Scan for the cell matching the given text and deliver its (X, Y) coordinate at center. 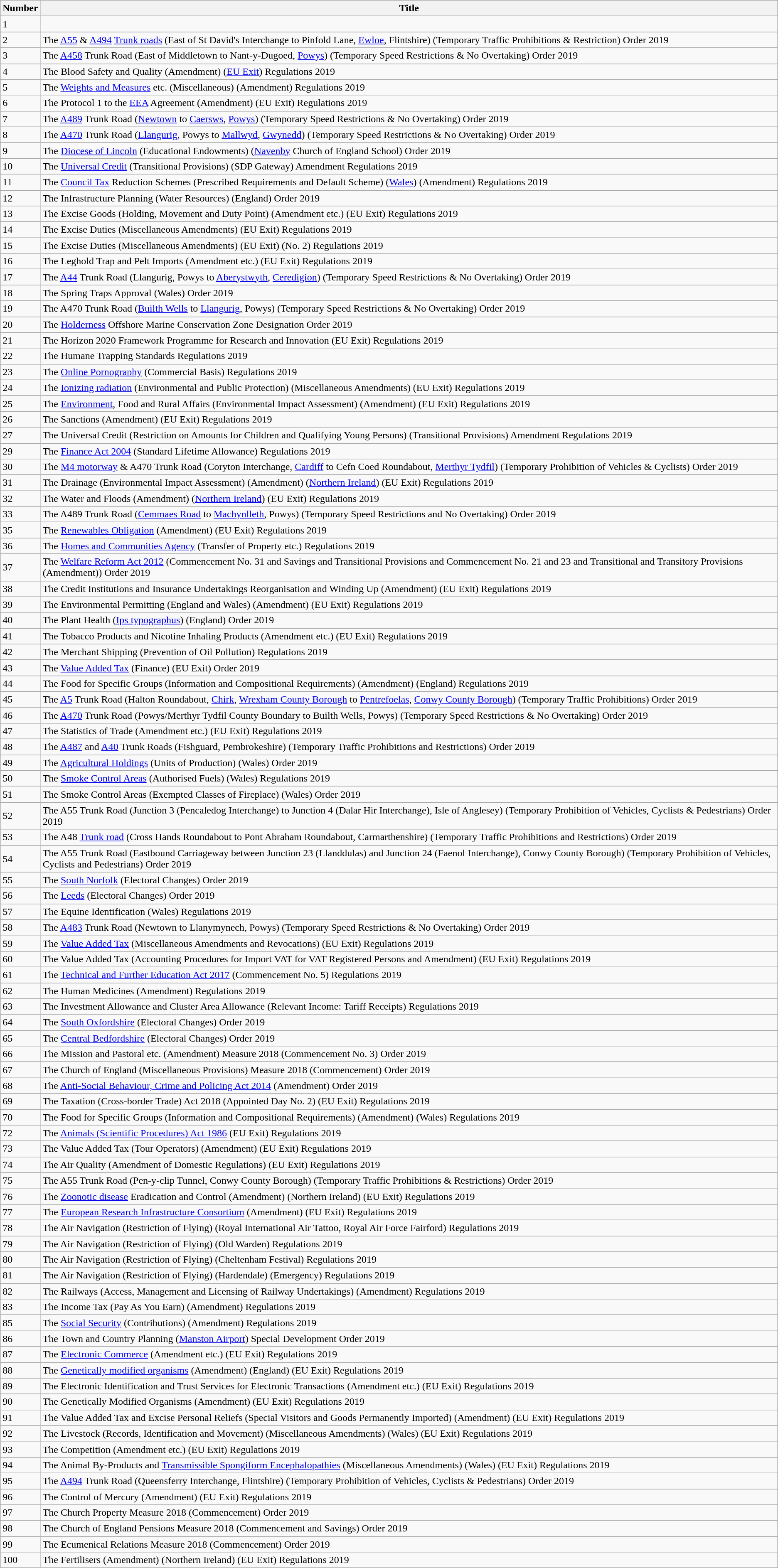
The Genetically modified organisms (Amendment) (England) (EU Exit) Regulations 2019 (409, 1370)
The Food for Specific Groups (Information and Compositional Requirements) (Amendment) (England) Regulations 2019 (409, 683)
The Protocol 1 to the EEA Agreement (Amendment) (EU Exit) Regulations 2019 (409, 103)
93 (20, 1449)
47 (20, 731)
The Leeds (Electoral Changes) Order 2019 (409, 896)
The Equine Identification (Wales) Regulations 2019 (409, 912)
The Diocese of Lincoln (Educational Endowments) (Navenby Church of England School) Order 2019 (409, 150)
70 (20, 1117)
20 (20, 324)
50 (20, 779)
9 (20, 150)
The A44 Trunk Road (Llangurig, Powys to Aberystwyth, Ceredigion) (Temporary Speed Restrictions & No Overtaking) Order 2019 (409, 277)
4 (20, 71)
The A458 Trunk Road (East of Middletown to Nant-y-Dugoed, Powys) (Temporary Speed Restrictions & No Overtaking) Order 2019 (409, 56)
39 (20, 605)
83 (20, 1307)
The Plant Health (Ips typographus) (England) Order 2019 (409, 620)
The A470 Trunk Road (Powys/Merthyr Tydfil County Boundary to Builth Wells, Powys) (Temporary Speed Restrictions & No Overtaking) Order 2019 (409, 715)
The Railways (Access, Management and Licensing of Railway Undertakings) (Amendment) Regulations 2019 (409, 1291)
61 (20, 975)
The A483 Trunk Road (Newtown to Llanymynech, Powys) (Temporary Speed Restrictions & No Overtaking) Order 2019 (409, 927)
10 (20, 166)
The A470 Trunk Road (Llangurig, Powys to Mallwyd, Gwynedd) (Temporary Speed Restrictions & No Overtaking) Order 2019 (409, 135)
The Anti-Social Behaviour, Crime and Policing Act 2014 (Amendment) Order 2019 (409, 1086)
The Church of England Pensions Measure 2018 (Commencement and Savings) Order 2019 (409, 1529)
The Income Tax (Pay As You Earn) (Amendment) Regulations 2019 (409, 1307)
79 (20, 1244)
41 (20, 636)
The Value Added Tax and Excise Personal Reliefs (Special Visitors and Goods Permanently Imported) (Amendment) (EU Exit) Regulations 2019 (409, 1418)
53 (20, 837)
The Livestock (Records, Identification and Movement) (Miscellaneous Amendments) (Wales) (EU Exit) Regulations 2019 (409, 1433)
51 (20, 794)
14 (20, 230)
The European Research Infrastructure Consortium (Amendment) (EU Exit) Regulations 2019 (409, 1212)
98 (20, 1529)
45 (20, 699)
The Electronic Identification and Trust Services for Electronic Transactions (Amendment etc.) (EU Exit) Regulations 2019 (409, 1386)
The Finance Act 2004 (Standard Lifetime Allowance) Regulations 2019 (409, 451)
The A470 Trunk Road (Builth Wells to Llangurig, Powys) (Temporary Speed Restrictions & No Overtaking) Order 2019 (409, 309)
The Church Property Measure 2018 (Commencement) Order 2019 (409, 1513)
The Central Bedfordshire (Electoral Changes) Order 2019 (409, 1038)
The Merchant Shipping (Prevention of Oil Pollution) Regulations 2019 (409, 652)
The Air Quality (Amendment of Domestic Regulations) (EU Exit) Regulations 2019 (409, 1165)
The Council Tax Reduction Schemes (Prescribed Requirements and Default Scheme) (Wales) (Amendment) Regulations 2019 (409, 182)
49 (20, 763)
73 (20, 1149)
2 (20, 40)
The Credit Institutions and Insurance Undertakings Reorganisation and Winding Up (Amendment) (EU Exit) Regulations 2019 (409, 589)
The Smoke Control Areas (Authorised Fuels) (Wales) Regulations 2019 (409, 779)
40 (20, 620)
64 (20, 1022)
16 (20, 261)
The Human Medicines (Amendment) Regulations 2019 (409, 991)
6 (20, 103)
85 (20, 1323)
32 (20, 499)
The Drainage (Environmental Impact Assessment) (Amendment) (Northern Ireland) (EU Exit) Regulations 2019 (409, 483)
The Online Pornography (Commercial Basis) Regulations 2019 (409, 372)
96 (20, 1497)
33 (20, 514)
The Air Navigation (Restriction of Flying) (Old Warden) Regulations 2019 (409, 1244)
The Genetically Modified Organisms (Amendment) (EU Exit) Regulations 2019 (409, 1402)
The A48 Trunk road (Cross Hands Roundabout to Pont Abraham Roundabout, Carmarthenshire) (Temporary Traffic Prohibitions and Restrictions) Order 2019 (409, 837)
13 (20, 214)
The South Norfolk (Electoral Changes) Order 2019 (409, 880)
The Excise Goods (Holding, Movement and Duty Point) (Amendment etc.) (EU Exit) Regulations 2019 (409, 214)
The South Oxfordshire (Electoral Changes) Order 2019 (409, 1022)
The Statistics of Trade (Amendment etc.) (EU Exit) Regulations 2019 (409, 731)
The Water and Floods (Amendment) (Northern Ireland) (EU Exit) Regulations 2019 (409, 499)
The Social Security (Contributions) (Amendment) Regulations 2019 (409, 1323)
The Tobacco Products and Nicotine Inhaling Products (Amendment etc.) (EU Exit) Regulations 2019 (409, 636)
24 (20, 388)
The Renewables Obligation (Amendment) (EU Exit) Regulations 2019 (409, 530)
The Excise Duties (Miscellaneous Amendments) (EU Exit) Regulations 2019 (409, 230)
18 (20, 293)
The A494 Trunk Road (Queensferry Interchange, Flintshire) (Temporary Prohibition of Vehicles, Cyclists & Pedestrians) Order 2019 (409, 1481)
99 (20, 1544)
42 (20, 652)
25 (20, 403)
The Mission and Pastoral etc. (Amendment) Measure 2018 (Commencement No. 3) Order 2019 (409, 1054)
3 (20, 56)
5 (20, 87)
The Value Added Tax (Accounting Procedures for Import VAT for VAT Registered Persons and Amendment) (EU Exit) Regulations 2019 (409, 959)
The Food for Specific Groups (Information and Compositional Requirements) (Amendment) (Wales) Regulations 2019 (409, 1117)
37 (20, 568)
87 (20, 1354)
30 (20, 467)
82 (20, 1291)
17 (20, 277)
90 (20, 1402)
59 (20, 943)
89 (20, 1386)
The Town and Country Planning (Manston Airport) Special Development Order 2019 (409, 1339)
The Air Navigation (Restriction of Flying) (Hardendale) (Emergency) Regulations 2019 (409, 1276)
80 (20, 1260)
The Smoke Control Areas (Exempted Classes of Fireplace) (Wales) Order 2019 (409, 794)
The Environment, Food and Rural Affairs (Environmental Impact Assessment) (Amendment) (EU Exit) Regulations 2019 (409, 403)
Number (20, 8)
74 (20, 1165)
The Animals (Scientific Procedures) Act 1986 (EU Exit) Regulations 2019 (409, 1133)
77 (20, 1212)
The Value Added Tax (Finance) (EU Exit) Order 2019 (409, 668)
The Universal Credit (Restriction on Amounts for Children and Qualifying Young Persons) (Transitional Provisions) Amendment Regulations 2019 (409, 435)
7 (20, 119)
21 (20, 340)
38 (20, 589)
The Fertilisers (Amendment) (Northern Ireland) (EU Exit) Regulations 2019 (409, 1560)
1 (20, 24)
The Spring Traps Approval (Wales) Order 2019 (409, 293)
66 (20, 1054)
The Homes and Communities Agency (Transfer of Property etc.) Regulations 2019 (409, 546)
The Weights and Measures etc. (Miscellaneous) (Amendment) Regulations 2019 (409, 87)
31 (20, 483)
12 (20, 198)
46 (20, 715)
The Control of Mercury (Amendment) (EU Exit) Regulations 2019 (409, 1497)
The Holderness Offshore Marine Conservation Zone Designation Order 2019 (409, 324)
27 (20, 435)
8 (20, 135)
36 (20, 546)
23 (20, 372)
56 (20, 896)
The Zoonotic disease Eradication and Control (Amendment) (Northern Ireland) (EU Exit) Regulations 2019 (409, 1196)
48 (20, 747)
86 (20, 1339)
54 (20, 858)
The Excise Duties (Miscellaneous Amendments) (EU Exit) (No. 2) Regulations 2019 (409, 246)
The Air Navigation (Restriction of Flying) (Cheltenham Festival) Regulations 2019 (409, 1260)
The Investment Allowance and Cluster Area Allowance (Relevant Income: Tariff Receipts) Regulations 2019 (409, 1007)
15 (20, 246)
57 (20, 912)
The Taxation (Cross-border Trade) Act 2018 (Appointed Day No. 2) (EU Exit) Regulations 2019 (409, 1101)
The Competition (Amendment etc.) (EU Exit) Regulations 2019 (409, 1449)
69 (20, 1101)
75 (20, 1180)
The Value Added Tax (Tour Operators) (Amendment) (EU Exit) Regulations 2019 (409, 1149)
19 (20, 309)
The Sanctions (Amendment) (EU Exit) Regulations 2019 (409, 419)
95 (20, 1481)
68 (20, 1086)
55 (20, 880)
44 (20, 683)
The Horizon 2020 Framework Programme for Research and Innovation (EU Exit) Regulations 2019 (409, 340)
11 (20, 182)
62 (20, 991)
65 (20, 1038)
The Ecumenical Relations Measure 2018 (Commencement) Order 2019 (409, 1544)
88 (20, 1370)
The Infrastructure Planning (Water Resources) (England) Order 2019 (409, 198)
52 (20, 816)
26 (20, 419)
Title (409, 8)
The Ionizing radiation (Environmental and Public Protection) (Miscellaneous Amendments) (EU Exit) Regulations 2019 (409, 388)
The A55 Trunk Road (Pen-y-clip Tunnel, Conwy County Borough) (Temporary Traffic Prohibitions & Restrictions) Order 2019 (409, 1180)
78 (20, 1228)
97 (20, 1513)
The Technical and Further Education Act 2017 (Commencement No. 5) Regulations 2019 (409, 975)
58 (20, 927)
43 (20, 668)
The Blood Safety and Quality (Amendment) (EU Exit) Regulations 2019 (409, 71)
The A489 Trunk Road (Newtown to Caersws, Powys) (Temporary Speed Restrictions & No Overtaking) Order 2019 (409, 119)
22 (20, 356)
The Agricultural Holdings (Units of Production) (Wales) Order 2019 (409, 763)
81 (20, 1276)
The Animal By-Products and Transmissible Spongiform Encephalopathies (Miscellaneous Amendments) (Wales) (EU Exit) Regulations 2019 (409, 1465)
92 (20, 1433)
The Environmental Permitting (England and Wales) (Amendment) (EU Exit) Regulations 2019 (409, 605)
The A489 Trunk Road (Cemmaes Road to Machynlleth, Powys) (Temporary Speed Restrictions and No Overtaking) Order 2019 (409, 514)
The Church of England (Miscellaneous Provisions) Measure 2018 (Commencement) Order 2019 (409, 1070)
63 (20, 1007)
35 (20, 530)
76 (20, 1196)
94 (20, 1465)
60 (20, 959)
The Humane Trapping Standards Regulations 2019 (409, 356)
The Air Navigation (Restriction of Flying) (Royal International Air Tattoo, Royal Air Force Fairford) Regulations 2019 (409, 1228)
The Universal Credit (Transitional Provisions) (SDP Gateway) Amendment Regulations 2019 (409, 166)
29 (20, 451)
The Value Added Tax (Miscellaneous Amendments and Revocations) (EU Exit) Regulations 2019 (409, 943)
91 (20, 1418)
72 (20, 1133)
67 (20, 1070)
The Electronic Commerce (Amendment etc.) (EU Exit) Regulations 2019 (409, 1354)
100 (20, 1560)
The Leghold Trap and Pelt Imports (Amendment etc.) (EU Exit) Regulations 2019 (409, 261)
The A487 and A40 Trunk Roads (Fishguard, Pembrokeshire) (Temporary Traffic Prohibitions and Restrictions) Order 2019 (409, 747)
